Return (x, y) of the center of cell containing provided text 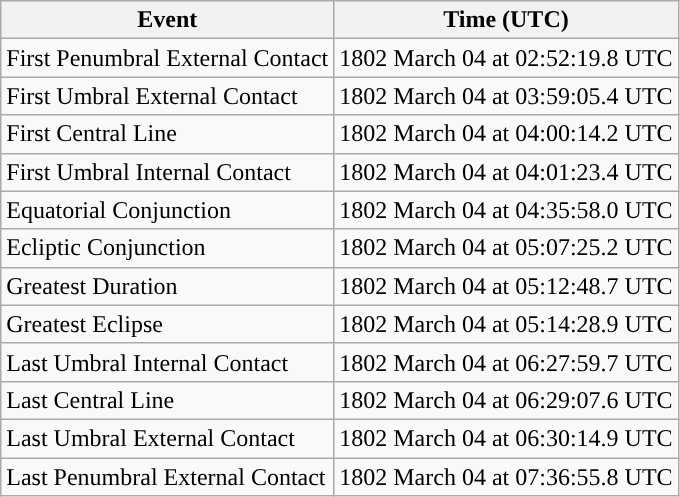
Event (168, 20)
Last Umbral External Contact (168, 438)
First Central Line (168, 134)
Ecliptic Conjunction (168, 248)
Greatest Eclipse (168, 324)
First Penumbral External Contact (168, 58)
1802 March 04 at 05:12:48.7 UTC (506, 286)
1802 March 04 at 06:30:14.9 UTC (506, 438)
1802 March 04 at 07:36:55.8 UTC (506, 477)
1802 March 04 at 05:14:28.9 UTC (506, 324)
First Umbral Internal Contact (168, 172)
Last Umbral Internal Contact (168, 362)
Last Central Line (168, 400)
Last Penumbral External Contact (168, 477)
Equatorial Conjunction (168, 210)
1802 March 04 at 06:29:07.6 UTC (506, 400)
1802 March 04 at 04:01:23.4 UTC (506, 172)
Time (UTC) (506, 20)
1802 March 04 at 04:35:58.0 UTC (506, 210)
1802 March 04 at 04:00:14.2 UTC (506, 134)
1802 March 04 at 06:27:59.7 UTC (506, 362)
1802 March 04 at 05:07:25.2 UTC (506, 248)
Greatest Duration (168, 286)
1802 March 04 at 02:52:19.8 UTC (506, 58)
First Umbral External Contact (168, 96)
1802 March 04 at 03:59:05.4 UTC (506, 96)
